Search for the cell housing the specified text and yield its [X, Y] center coordinate. 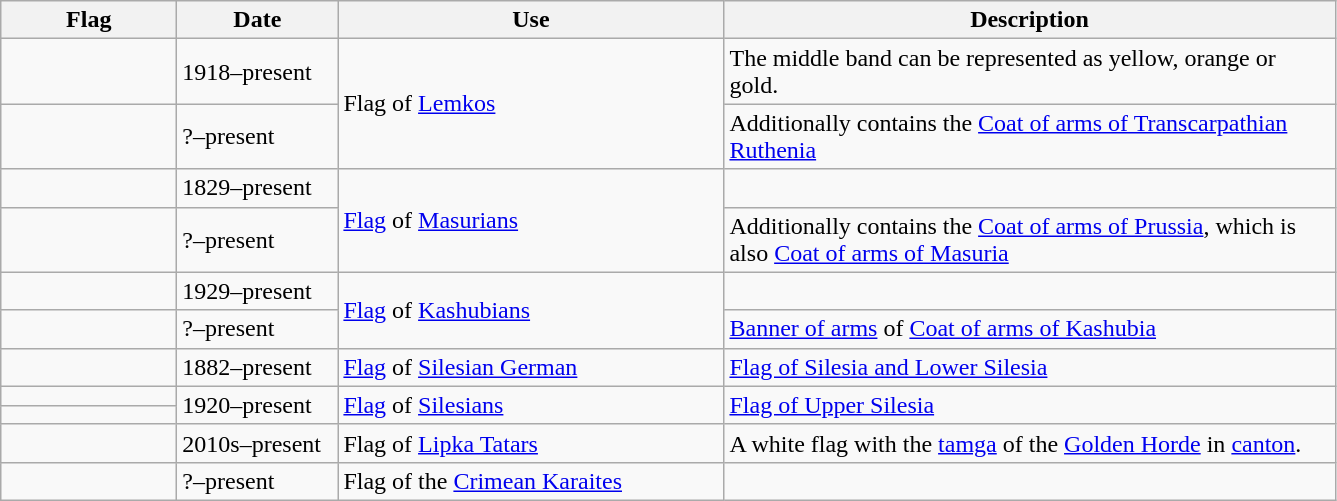
1918–present [258, 72]
Flag of Lipka Tatars [531, 443]
Additionally contains the Coat of arms of Transcarpathian Ruthenia [1030, 136]
Use [531, 20]
Banner of arms of Coat of arms of Kashubia [1030, 329]
2010s–present [258, 443]
Description [1030, 20]
1920–present [258, 405]
Flag of Silesian German [531, 367]
1829–present [258, 188]
Additionally contains the Coat of arms of Prussia, which is also Coat of arms of Masuria [1030, 240]
Flag of Silesia and Lower Silesia [1030, 367]
Flag [89, 20]
1929–present [258, 291]
1882–present [258, 367]
Flag of Kashubians [531, 310]
Flag of Silesians [531, 405]
Flag of Upper Silesia [1030, 405]
Flag of Masurians [531, 220]
A white flag with the tamga of the Golden Horde in canton. [1030, 443]
The middle band can be represented as yellow, orange or gold. [1030, 72]
Date [258, 20]
Flag of the Crimean Karaites [531, 481]
Flag of Lemkos [531, 104]
